Scan for the cell matching the given text and deliver its [X, Y] coordinate at center. 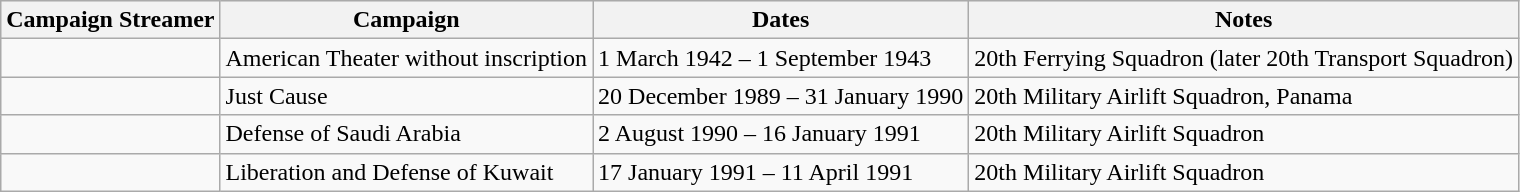
2 August 1990 – 16 January 1991 [781, 134]
20th Ferrying Squadron (later 20th Transport Squadron) [1244, 58]
Campaign Streamer [110, 20]
American Theater without inscription [406, 58]
17 January 1991 – 11 April 1991 [781, 172]
Campaign [406, 20]
Dates [781, 20]
Notes [1244, 20]
Defense of Saudi Arabia [406, 134]
Just Cause [406, 96]
Liberation and Defense of Kuwait [406, 172]
20th Military Airlift Squadron, Panama [1244, 96]
1 March 1942 – 1 September 1943 [781, 58]
20 December 1989 – 31 January 1990 [781, 96]
